Identify which cell holds the provided text, then report its [X, Y] central coordinate. 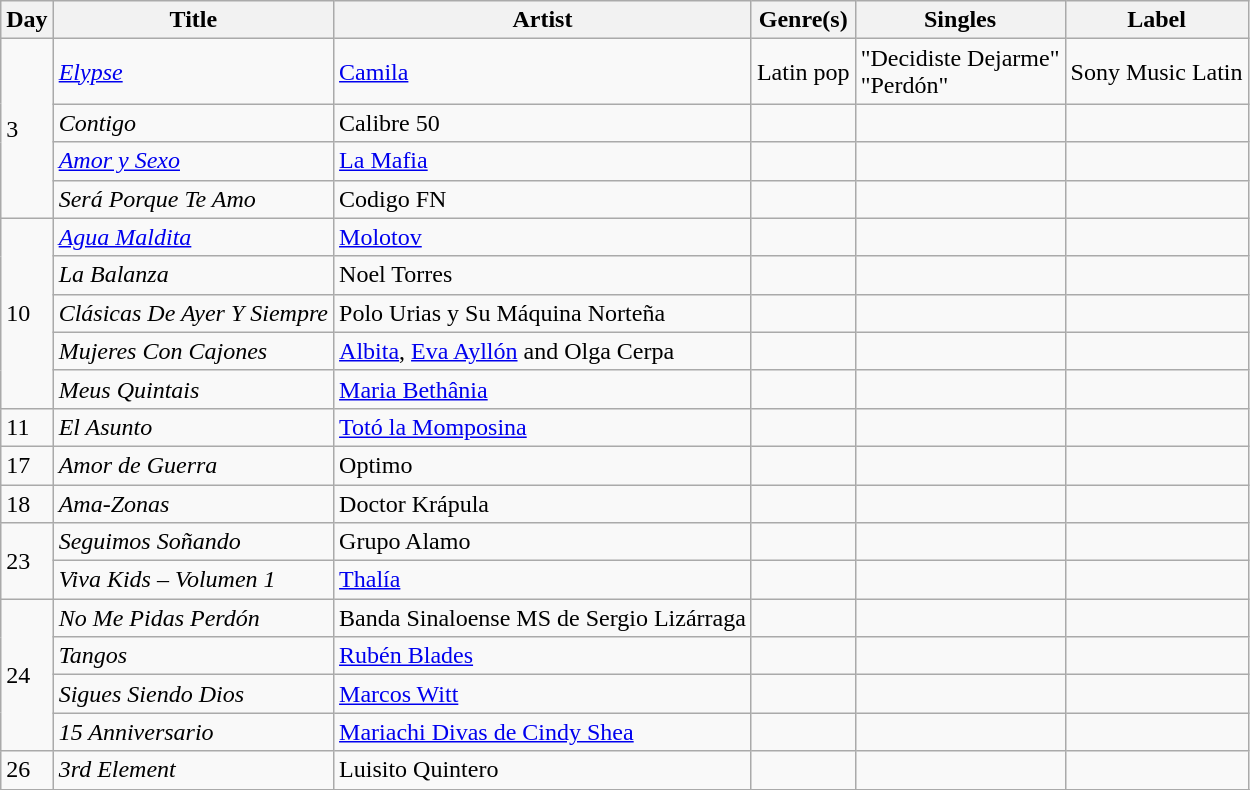
Contigo [193, 123]
"Decidiste Dejarme""Perdón" [960, 72]
Genre(s) [803, 20]
El Asunto [193, 427]
Seguimos Soñando [193, 542]
Tangos [193, 656]
Thalía [543, 580]
Calibre 50 [543, 123]
Luisito Quintero [543, 770]
Mariachi Divas de Cindy Shea [543, 732]
Rubén Blades [543, 656]
Sony Music Latin [1156, 72]
Clásicas De Ayer Y Siempre [193, 313]
Elypse [193, 72]
Ama-Zonas [193, 503]
Meus Quintais [193, 389]
Totó la Momposina [543, 427]
Será Porque Te Amo [193, 199]
Label [1156, 20]
Amor de Guerra [193, 465]
Mujeres Con Cajones [193, 351]
Optimo [543, 465]
3 [27, 128]
Noel Torres [543, 275]
La Mafia [543, 161]
No Me Pidas Perdón [193, 618]
11 [27, 427]
3rd Element [193, 770]
Molotov [543, 237]
Camila [543, 72]
18 [27, 503]
Codigo FN [543, 199]
Title [193, 20]
Latin pop [803, 72]
Viva Kids – Volumen 1 [193, 580]
Doctor Krápula [543, 503]
Maria Bethânia [543, 389]
Banda Sinaloense MS de Sergio Lizárraga [543, 618]
Albita, Eva Ayllón and Olga Cerpa [543, 351]
10 [27, 313]
Polo Urias y Su Máquina Norteña [543, 313]
La Balanza [193, 275]
17 [27, 465]
15 Anniversario [193, 732]
Sigues Siendo Dios [193, 694]
Day [27, 20]
Agua Maldita [193, 237]
Singles [960, 20]
Amor y Sexo [193, 161]
Artist [543, 20]
Marcos Witt [543, 694]
Grupo Alamo [543, 542]
24 [27, 675]
26 [27, 770]
23 [27, 561]
